Detect which cell encompasses the target text, then output its (x, y) center coordinate. 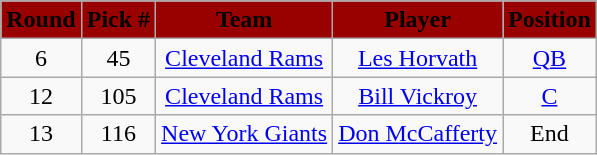
Bill Vickroy (418, 96)
Player (418, 20)
Pick # (118, 20)
Don McCafferty (418, 134)
Round (41, 20)
Position (550, 20)
13 (41, 134)
45 (118, 58)
C (550, 96)
End (550, 134)
12 (41, 96)
QB (550, 58)
6 (41, 58)
Les Horvath (418, 58)
116 (118, 134)
105 (118, 96)
Team (244, 20)
New York Giants (244, 134)
